Output the [x, y] coordinate of the center of the cell containing the given text.  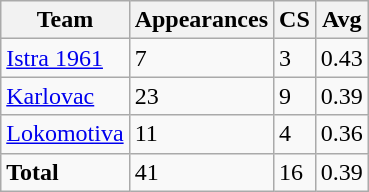
4 [295, 134]
Total [65, 172]
9 [295, 96]
Avg [342, 20]
Team [65, 20]
41 [201, 172]
23 [201, 96]
CS [295, 20]
Istra 1961 [65, 58]
0.43 [342, 58]
7 [201, 58]
11 [201, 134]
0.36 [342, 134]
Appearances [201, 20]
Karlovac [65, 96]
16 [295, 172]
3 [295, 58]
Lokomotiva [65, 134]
